Capture the cell that displays the provided text and extract its [x, y] central coordinate. 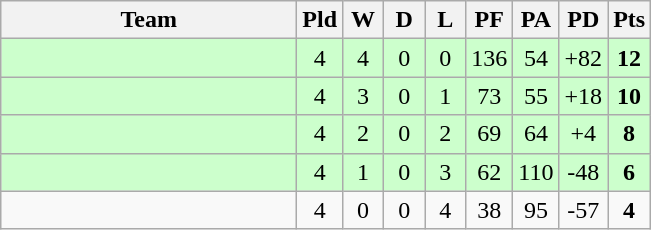
L [446, 20]
62 [490, 172]
W [364, 20]
+82 [584, 58]
Pts [630, 20]
110 [536, 172]
-57 [584, 210]
95 [536, 210]
136 [490, 58]
10 [630, 96]
38 [490, 210]
+4 [584, 134]
8 [630, 134]
D [404, 20]
-48 [584, 172]
69 [490, 134]
+18 [584, 96]
73 [490, 96]
PD [584, 20]
PA [536, 20]
PF [490, 20]
12 [630, 58]
Team [149, 20]
55 [536, 96]
Pld [320, 20]
6 [630, 172]
64 [536, 134]
54 [536, 58]
